Scan for the cell matching the given text and deliver its [X, Y] coordinate at center. 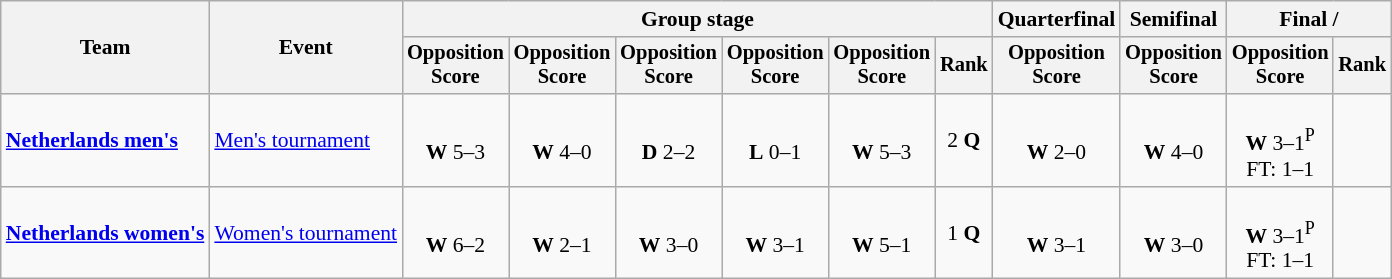
Quarterfinal [1057, 19]
Women's tournament [306, 233]
L 0–1 [776, 140]
D 2–2 [668, 140]
Men's tournament [306, 140]
W 2–0 [1057, 140]
1 Q [964, 233]
Semifinal [1174, 19]
Netherlands men's [106, 140]
Netherlands women's [106, 233]
Event [306, 48]
Team [106, 48]
W 5–1 [882, 233]
Final / [1309, 19]
2 Q [964, 140]
Group stage [698, 19]
W 2–1 [562, 233]
W 6–2 [456, 233]
